For the text-containing cell, return its midpoint in [X, Y] coordinate format. 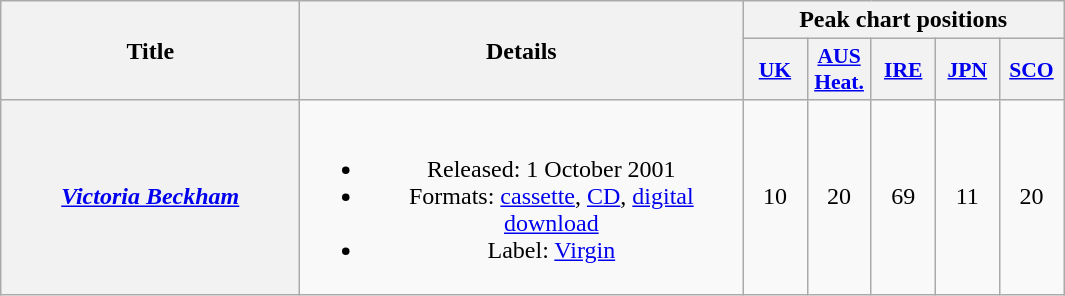
SCO [1031, 70]
JPN [967, 70]
11 [967, 197]
UK [775, 70]
IRE [903, 70]
Released: 1 October 2001Formats: cassette, CD, digital downloadLabel: Virgin [522, 197]
10 [775, 197]
AUSHeat. [839, 70]
Title [150, 50]
69 [903, 197]
Victoria Beckham [150, 197]
Peak chart positions [904, 20]
Details [522, 50]
